Search for the cell housing the specified text and yield its [x, y] center coordinate. 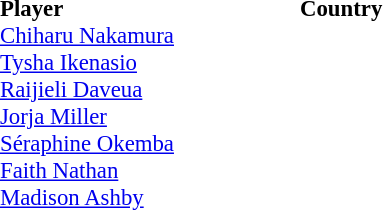
Tysha Ikenasio [150, 62]
Raijieli Daveua [150, 90]
Faith Nathan [150, 170]
Séraphine Okemba [150, 144]
Chiharu Nakamura [150, 36]
Jorja Miller [150, 116]
